Search for the cell housing the specified text and yield its (X, Y) center coordinate. 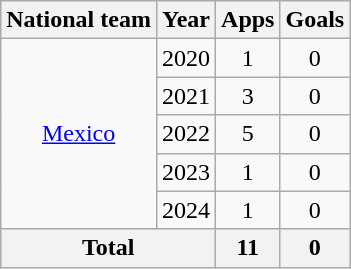
11 (248, 248)
2024 (186, 210)
2020 (186, 58)
Goals (315, 20)
Year (186, 20)
Mexico (79, 134)
National team (79, 20)
2021 (186, 96)
2023 (186, 172)
5 (248, 134)
3 (248, 96)
2022 (186, 134)
Apps (248, 20)
Total (108, 248)
